For the text-containing cell, return its midpoint in [X, Y] coordinate format. 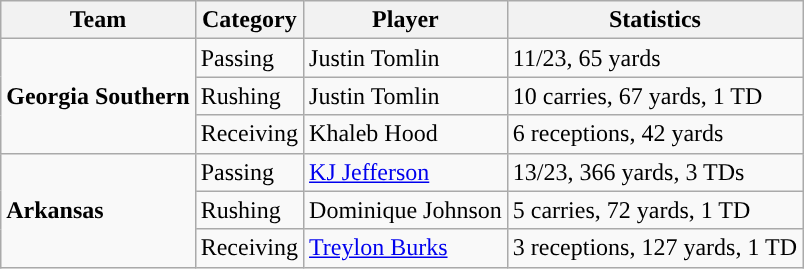
5 carries, 72 yards, 1 TD [654, 210]
Player [406, 20]
3 receptions, 127 yards, 1 TD [654, 248]
Statistics [654, 20]
KJ Jefferson [406, 172]
Khaleb Hood [406, 134]
Dominique Johnson [406, 210]
10 carries, 67 yards, 1 TD [654, 96]
Treylon Burks [406, 248]
Georgia Southern [98, 96]
Team [98, 20]
Category [249, 20]
11/23, 65 yards [654, 58]
13/23, 366 yards, 3 TDs [654, 172]
6 receptions, 42 yards [654, 134]
Arkansas [98, 210]
